Locate the cell with the specified text and output its (X, Y) center coordinate. 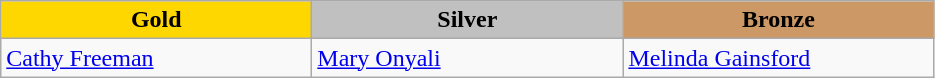
Silver (468, 20)
Bronze (778, 20)
Cathy Freeman (156, 58)
Melinda Gainsford (778, 58)
Mary Onyali (468, 58)
Gold (156, 20)
